Capture the cell that displays the provided text and extract its (X, Y) central coordinate. 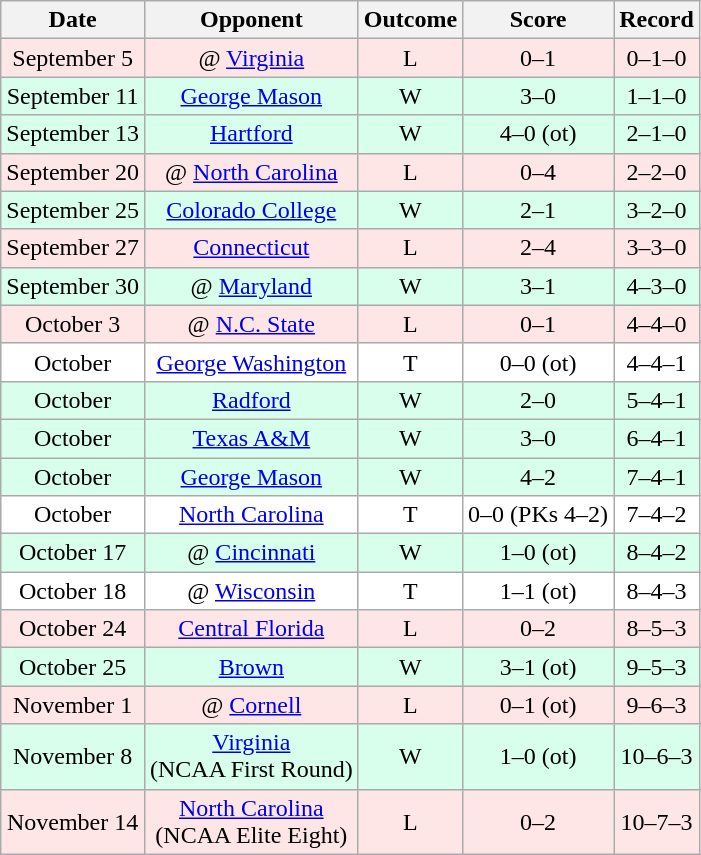
North Carolina (251, 515)
2–1–0 (657, 134)
Radford (251, 400)
0–4 (538, 172)
10–7–3 (657, 822)
2–4 (538, 248)
4–2 (538, 477)
@ Virginia (251, 58)
3–3–0 (657, 248)
5–4–1 (657, 400)
2–2–0 (657, 172)
Record (657, 20)
3–1 (538, 286)
North Carolina (NCAA Elite Eight) (251, 822)
9–6–3 (657, 705)
November 8 (73, 756)
Opponent (251, 20)
0–0 (PKs 4–2) (538, 515)
8–4–2 (657, 553)
September 13 (73, 134)
1–1–0 (657, 96)
September 20 (73, 172)
3–1 (ot) (538, 667)
4–3–0 (657, 286)
2–0 (538, 400)
Colorado College (251, 210)
Hartford (251, 134)
October 25 (73, 667)
4–4–1 (657, 362)
Brown (251, 667)
7–4–1 (657, 477)
4–4–0 (657, 324)
September 5 (73, 58)
0–1 (ot) (538, 705)
7–4–2 (657, 515)
@ N.C. State (251, 324)
@ Wisconsin (251, 591)
October 18 (73, 591)
4–0 (ot) (538, 134)
October 17 (73, 553)
November 1 (73, 705)
0–1–0 (657, 58)
September 11 (73, 96)
October 24 (73, 629)
@ Maryland (251, 286)
Virginia (NCAA First Round) (251, 756)
Texas A&M (251, 438)
George Washington (251, 362)
November 14 (73, 822)
October 3 (73, 324)
Central Florida (251, 629)
0–0 (ot) (538, 362)
Connecticut (251, 248)
6–4–1 (657, 438)
8–4–3 (657, 591)
10–6–3 (657, 756)
September 27 (73, 248)
Date (73, 20)
8–5–3 (657, 629)
Outcome (410, 20)
1–1 (ot) (538, 591)
@ Cornell (251, 705)
2–1 (538, 210)
@ North Carolina (251, 172)
@ Cincinnati (251, 553)
September 25 (73, 210)
September 30 (73, 286)
9–5–3 (657, 667)
Score (538, 20)
3–2–0 (657, 210)
